Return the [x, y] coordinate for the center point of the cell that contains the specified text.  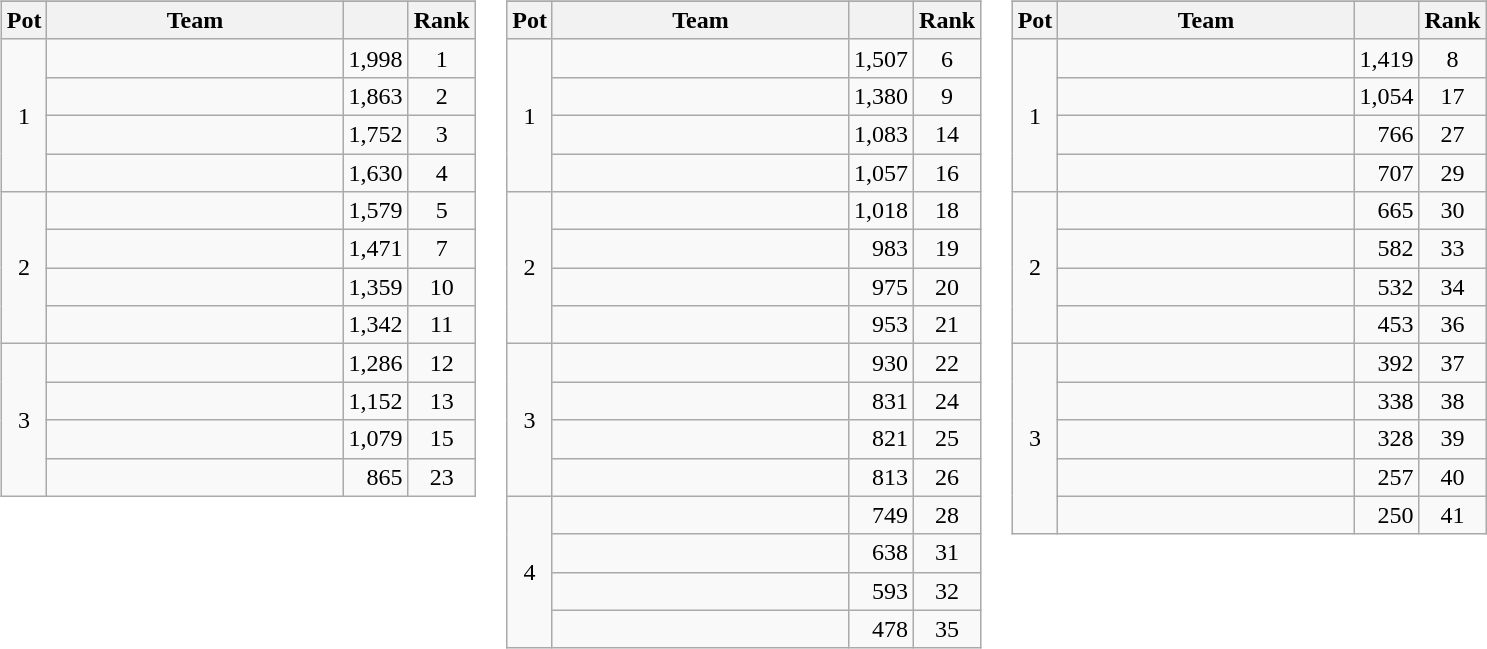
21 [948, 325]
1,630 [376, 173]
582 [1386, 249]
338 [1386, 401]
7 [442, 249]
1,507 [880, 58]
532 [1386, 287]
953 [880, 325]
1,018 [880, 211]
478 [880, 629]
1,057 [880, 173]
6 [948, 58]
40 [1452, 477]
1,998 [376, 58]
1,471 [376, 249]
33 [1452, 249]
1,079 [376, 439]
5 [442, 211]
983 [880, 249]
15 [442, 439]
11 [442, 325]
31 [948, 553]
25 [948, 439]
24 [948, 401]
257 [1386, 477]
32 [948, 591]
453 [1386, 325]
36 [1452, 325]
10 [442, 287]
17 [1452, 96]
1,359 [376, 287]
30 [1452, 211]
18 [948, 211]
37 [1452, 363]
27 [1452, 134]
9 [948, 96]
1,752 [376, 134]
328 [1386, 439]
749 [880, 515]
14 [948, 134]
34 [1452, 287]
766 [1386, 134]
39 [1452, 439]
28 [948, 515]
930 [880, 363]
12 [442, 363]
813 [880, 477]
29 [1452, 173]
38 [1452, 401]
865 [376, 477]
26 [948, 477]
1,419 [1386, 58]
831 [880, 401]
1,342 [376, 325]
41 [1452, 515]
665 [1386, 211]
1,380 [880, 96]
22 [948, 363]
35 [948, 629]
23 [442, 477]
821 [880, 439]
1,863 [376, 96]
20 [948, 287]
707 [1386, 173]
1,152 [376, 401]
1,579 [376, 211]
1,286 [376, 363]
638 [880, 553]
975 [880, 287]
16 [948, 173]
19 [948, 249]
13 [442, 401]
593 [880, 591]
8 [1452, 58]
250 [1386, 515]
1,083 [880, 134]
392 [1386, 363]
1,054 [1386, 96]
